Return the [X, Y] coordinate for the center point of the cell that contains the specified text.  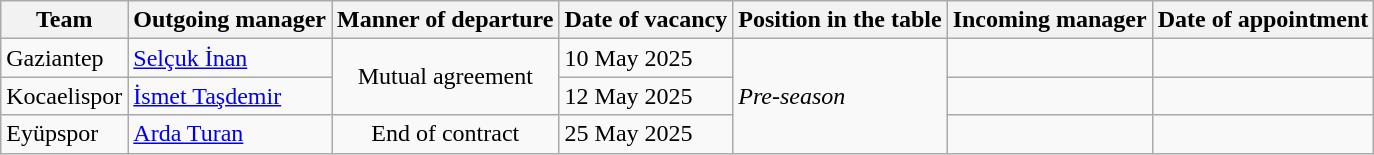
Position in the table [840, 20]
End of contract [446, 134]
Eyüpspor [64, 134]
10 May 2025 [646, 58]
Pre-season [840, 96]
12 May 2025 [646, 96]
25 May 2025 [646, 134]
Selçuk İnan [230, 58]
Mutual agreement [446, 77]
Manner of departure [446, 20]
Arda Turan [230, 134]
Outgoing manager [230, 20]
Kocaelispor [64, 96]
Date of vacancy [646, 20]
Incoming manager [1050, 20]
Gaziantep [64, 58]
İsmet Taşdemir [230, 96]
Date of appointment [1263, 20]
Team [64, 20]
